Pinpoint the cell where the given text exists, returning its (x, y) midpoint coordinate. 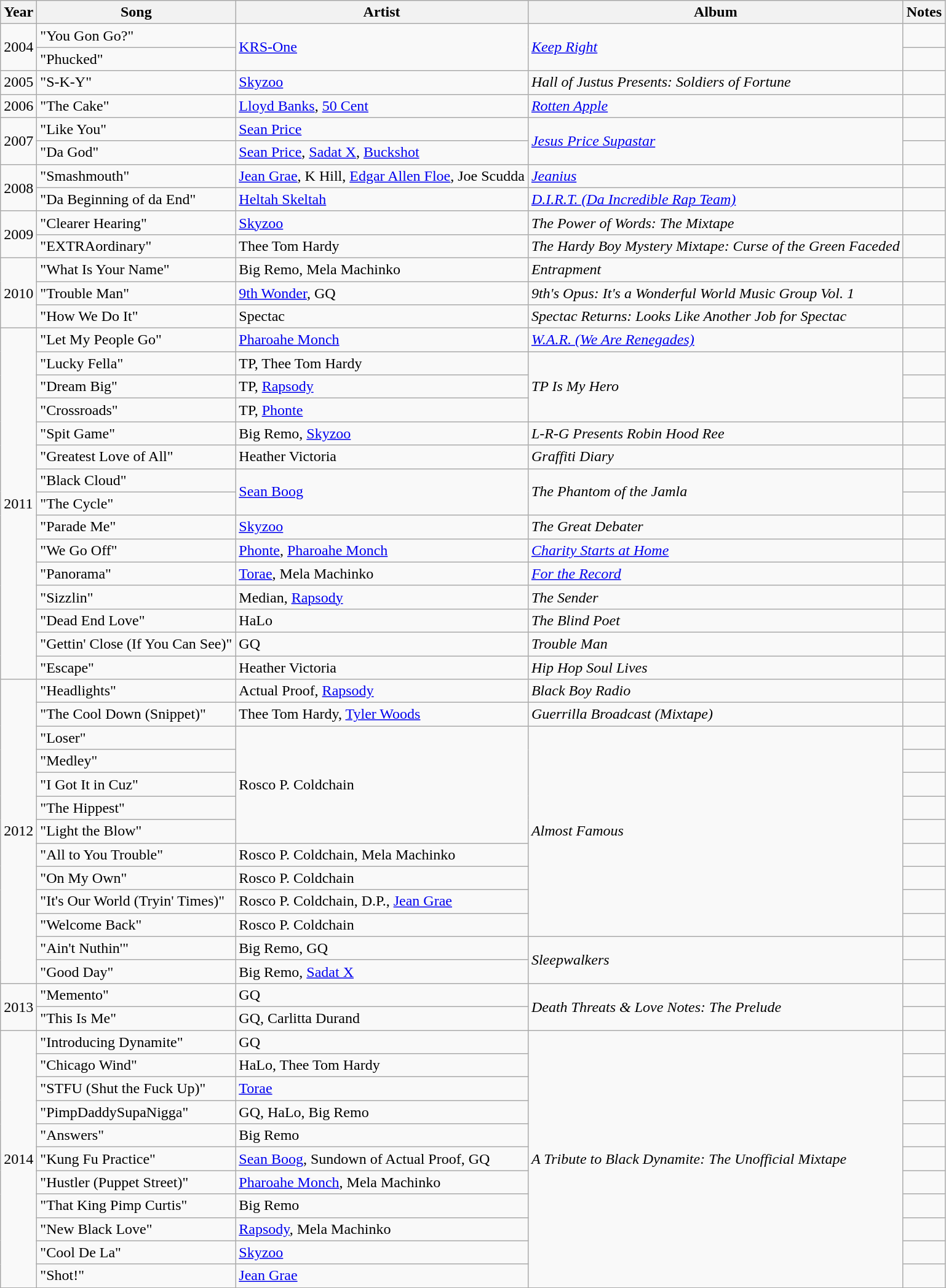
"The Cycle" (137, 504)
Thee Tom Hardy, Tyler Woods (382, 714)
Torae, Mela Machinko (382, 574)
"Medley" (137, 761)
"Clearer Hearing" (137, 223)
"I Got It in Cuz" (137, 784)
L-R-G Presents Robin Hood Ree (715, 433)
"Shot!" (137, 1276)
"Sizzlin" (137, 597)
Jean Grae, K Hill, Edgar Allen Floe, Joe Scudda (382, 176)
Rosco P. Coldchain, Mela Machinko (382, 855)
W.A.R. (We Are Renegades) (715, 340)
The Phantom of the Jamla (715, 492)
Sean Price (382, 129)
9th Wonder, GQ (382, 293)
Pharoahe Monch (382, 340)
Big Remo, Sadat X (382, 971)
Spectac (382, 317)
"Loser" (137, 738)
"How We Do It" (137, 317)
Median, Rapsody (382, 597)
2006 (18, 106)
Heltah Skeltah (382, 199)
Album (715, 12)
Death Threats & Love Notes: The Prelude (715, 1006)
"Dead End Love" (137, 620)
"STFU (Shut the Fuck Up)" (137, 1089)
Keep Right (715, 47)
Jean Grae (382, 1276)
Big Remo, GQ (382, 948)
2008 (18, 188)
Jesus Price Supastar (715, 141)
The Power of Words: The Mixtape (715, 223)
HaLo (382, 620)
"The Cake" (137, 106)
2014 (18, 1160)
A Tribute to Black Dynamite: The Unofficial Mixtape (715, 1160)
2011 (18, 504)
"Lucky Fella" (137, 363)
TP, Thee Tom Hardy (382, 363)
"New Black Love" (137, 1229)
"Phucked" (137, 59)
Torae (382, 1089)
"This Is Me" (137, 1018)
2005 (18, 82)
Charity Starts at Home (715, 550)
"Panorama" (137, 574)
The Great Debater (715, 527)
Rosco P. Coldchain, D.P., Jean Grae (382, 901)
Lloyd Banks, 50 Cent (382, 106)
Sleepwalkers (715, 960)
Notes (924, 12)
"Let My People Go" (137, 340)
Spectac Returns: Looks Like Another Job for Spectac (715, 317)
"Dream Big" (137, 387)
Big Remo, Skyzoo (382, 433)
"Hustler (Puppet Street)" (137, 1182)
"Headlights" (137, 691)
Year (18, 12)
2004 (18, 47)
GQ, HaLo, Big Remo (382, 1112)
Graffiti Diary (715, 457)
"It's Our World (Tryin' Times)" (137, 901)
"The Cool Down (Snippet)" (137, 714)
Sean Price, Sadat X, Buckshot (382, 152)
Artist (382, 12)
For the Record (715, 574)
"All to You Trouble" (137, 855)
"S-K-Y" (137, 82)
TP Is My Hero (715, 387)
"Memento" (137, 995)
"Chicago Wind" (137, 1065)
9th's Opus: It's a Wonderful World Music Group Vol. 1 (715, 293)
Sean Boog (382, 492)
"PimpDaddySupaNigga" (137, 1112)
"EXTRAordinary" (137, 246)
HaLo, Thee Tom Hardy (382, 1065)
Jeanius (715, 176)
"Introducing Dynamite" (137, 1042)
2009 (18, 234)
Actual Proof, Rapsody (382, 691)
"That King Pimp Curtis" (137, 1206)
"Parade Me" (137, 527)
"Kung Fu Practice" (137, 1159)
"What Is Your Name" (137, 269)
"You Gon Go?" (137, 36)
Rapsody, Mela Machinko (382, 1229)
2012 (18, 831)
"Black Cloud" (137, 480)
Entrapment (715, 269)
Hip Hop Soul Lives (715, 667)
TP, Phonte (382, 410)
Almost Famous (715, 831)
"Cool De La" (137, 1252)
"Ain't Nuthin'" (137, 948)
"Crossroads" (137, 410)
D.I.R.T. (Da Incredible Rap Team) (715, 199)
"Da God" (137, 152)
Big Remo, Mela Machinko (382, 269)
"Light the Blow" (137, 831)
"Good Day" (137, 971)
Guerrilla Broadcast (Mixtape) (715, 714)
"Smashmouth" (137, 176)
The Sender (715, 597)
Thee Tom Hardy (382, 246)
KRS-One (382, 47)
"Da Beginning of da End" (137, 199)
"Trouble Man" (137, 293)
"Greatest Love of All" (137, 457)
Rotten Apple (715, 106)
"The Hippest" (137, 808)
"Gettin' Close (If You Can See)" (137, 644)
GQ, Carlitta Durand (382, 1018)
TP, Rapsody (382, 387)
"Answers" (137, 1136)
Hall of Justus Presents: Soldiers of Fortune (715, 82)
Sean Boog, Sundown of Actual Proof, GQ (382, 1159)
2007 (18, 141)
Song (137, 12)
"Escape" (137, 667)
2013 (18, 1006)
"Like You" (137, 129)
Trouble Man (715, 644)
"Spit Game" (137, 433)
"On My Own" (137, 878)
Black Boy Radio (715, 691)
The Hardy Boy Mystery Mixtape: Curse of the Green Faceded (715, 246)
"We Go Off" (137, 550)
Phonte, Pharoahe Monch (382, 550)
The Blind Poet (715, 620)
"Welcome Back" (137, 925)
2010 (18, 293)
Pharoahe Monch, Mela Machinko (382, 1182)
